Detect which cell encompasses the target text, then output its [x, y] center coordinate. 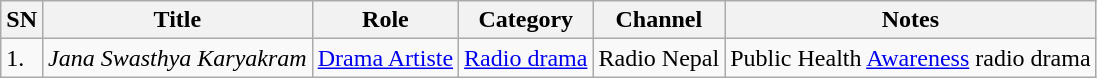
SN [22, 20]
Radio drama [526, 58]
Drama Artiste [385, 58]
Category [526, 20]
Jana Swasthya Karyakram [177, 58]
Notes [910, 20]
Public Health Awareness radio drama [910, 58]
Title [177, 20]
Channel [659, 20]
Role [385, 20]
1. [22, 58]
Radio Nepal [659, 58]
